Output the [x, y] coordinate of the center of the cell containing the given text.  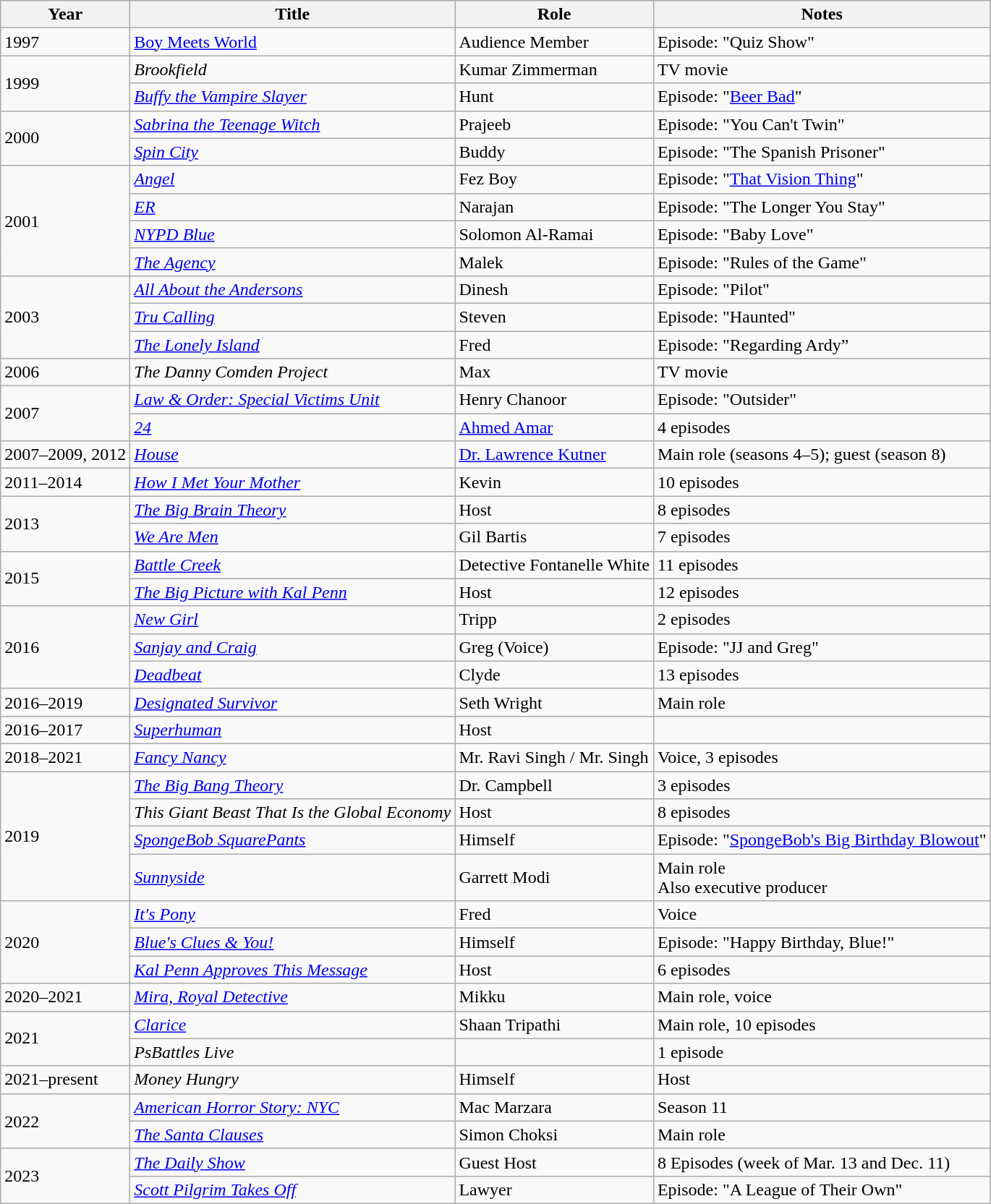
2018–2021 [65, 757]
Fancy Nancy [292, 757]
Kal Penn Approves This Message [292, 970]
The Big Picture with Kal Penn [292, 592]
Buffy the Vampire Slayer [292, 97]
Episode: "Beer Bad" [822, 97]
Episode: "A League of Their Own" [822, 1190]
Episode: "Baby Love" [822, 234]
1 episode [822, 1052]
It's Pony [292, 915]
2022 [65, 1121]
Battle Creek [292, 565]
Main role, 10 episodes [822, 1025]
This Giant Beast That Is the Global Economy [292, 813]
Episode: "Regarding Ardy” [822, 345]
10 episodes [822, 482]
Hunt [554, 97]
Mira, Royal Detective [292, 997]
PsBattles Live [292, 1052]
Superhuman [292, 730]
All About the Andersons [292, 289]
Mac Marzara [554, 1107]
11 episodes [822, 565]
2016–2019 [65, 702]
Steven [554, 317]
The Agency [292, 262]
Spin City [292, 152]
Sunnyside [292, 878]
2001 [65, 221]
Buddy [554, 152]
Episode: "SpongeBob's Big Birthday Blowout" [822, 840]
4 episodes [822, 427]
Boy Meets World [292, 42]
Blue's Clues & You! [292, 942]
13 episodes [822, 675]
12 episodes [822, 592]
2015 [65, 578]
Guest Host [554, 1162]
Law & Order: Special Victims Unit [292, 400]
Mikku [554, 997]
Main roleAlso executive producer [822, 878]
Episode: "The Longer You Stay" [822, 207]
ER [292, 207]
Fez Boy [554, 179]
Role [554, 14]
8 Episodes (week of Mar. 13 and Dec. 11) [822, 1162]
7 episodes [822, 537]
Kevin [554, 482]
2016–2017 [65, 730]
The Big Bang Theory [292, 785]
2020–2021 [65, 997]
The Daily Show [292, 1162]
2021–present [65, 1080]
Episode: "JJ and Greg" [822, 647]
Greg (Voice) [554, 647]
Episode: "Pilot" [822, 289]
Episode: "That Vision Thing" [822, 179]
New Girl [292, 620]
Deadbeat [292, 675]
2007 [65, 414]
American Horror Story: NYC [292, 1107]
The Lonely Island [292, 345]
Brookfield [292, 69]
NYPD Blue [292, 234]
Prajeeb [554, 124]
Detective Fontanelle White [554, 565]
Season 11 [822, 1107]
Dr. Campbell [554, 785]
Simon Choksi [554, 1135]
Audience Member [554, 42]
Mr. Ravi Singh / Mr. Singh [554, 757]
Angel [292, 179]
2016 [65, 647]
Sanjay and Craig [292, 647]
Clyde [554, 675]
Main role, voice [822, 997]
The Big Brain Theory [292, 510]
Episode: "You Can't Twin" [822, 124]
SpongeBob SquarePants [292, 840]
Clarice [292, 1025]
The Santa Clauses [292, 1135]
Money Hungry [292, 1080]
Designated Survivor [292, 702]
Voice, 3 episodes [822, 757]
Main role (seasons 4–5); guest (season 8) [822, 455]
Henry Chanoor [554, 400]
6 episodes [822, 970]
3 episodes [822, 785]
Ahmed Amar [554, 427]
Year [65, 14]
Episode: "Happy Birthday, Blue!" [822, 942]
The Danny Comden Project [292, 372]
2020 [65, 942]
Tru Calling [292, 317]
Dr. Lawrence Kutner [554, 455]
Solomon Al-Ramai [554, 234]
Episode: "Haunted" [822, 317]
Lawyer [554, 1190]
Tripp [554, 620]
Episode: "The Spanish Prisoner" [822, 152]
2 episodes [822, 620]
Kumar Zimmerman [554, 69]
2013 [65, 524]
Scott Pilgrim Takes Off [292, 1190]
Max [554, 372]
24 [292, 427]
2019 [65, 836]
Episode: "Quiz Show" [822, 42]
Voice [822, 915]
Seth Wright [554, 702]
Shaan Tripathi [554, 1025]
2003 [65, 317]
2000 [65, 138]
Dinesh [554, 289]
Garrett Modi [554, 878]
Episode: "Rules of the Game" [822, 262]
House [292, 455]
Episode: "Outsider" [822, 400]
Notes [822, 14]
Narajan [554, 207]
2007–2009, 2012 [65, 455]
2023 [65, 1176]
We Are Men [292, 537]
Sabrina the Teenage Witch [292, 124]
How I Met Your Mother [292, 482]
1999 [65, 83]
Gil Bartis [554, 537]
2011–2014 [65, 482]
1997 [65, 42]
2021 [65, 1038]
Malek [554, 262]
Title [292, 14]
2006 [65, 372]
